Return the [x, y] coordinate for the center point of the cell that contains the specified text.  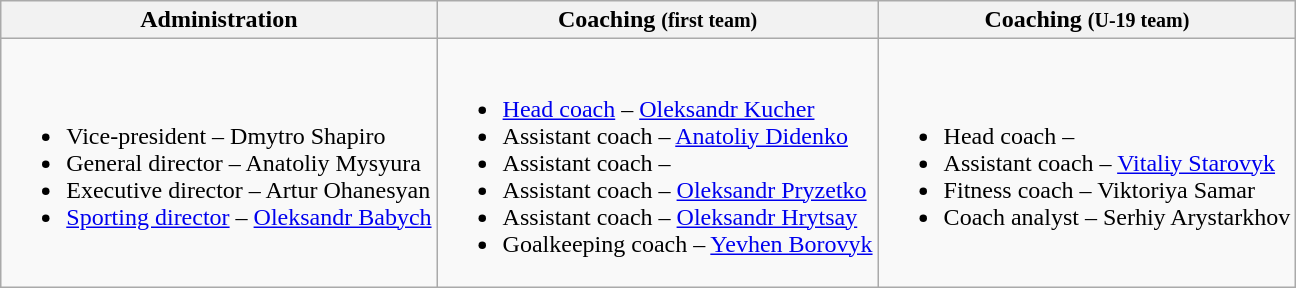
Coaching (first team) [658, 20]
Administration [219, 20]
Coaching (U-19 team) [1087, 20]
Head coach – Assistant coach – Vitaliy StarovykFitness coach – Viktoriya SamarCoach analyst – Serhiy Arystarkhov [1087, 163]
Vice-president – Dmytro ShapiroGeneral director – Anatoliy MysyuraExecutive director – Artur OhanesyanSporting director – Oleksandr Babych [219, 163]
